Pinpoint the cell where the given text exists, returning its (X, Y) midpoint coordinate. 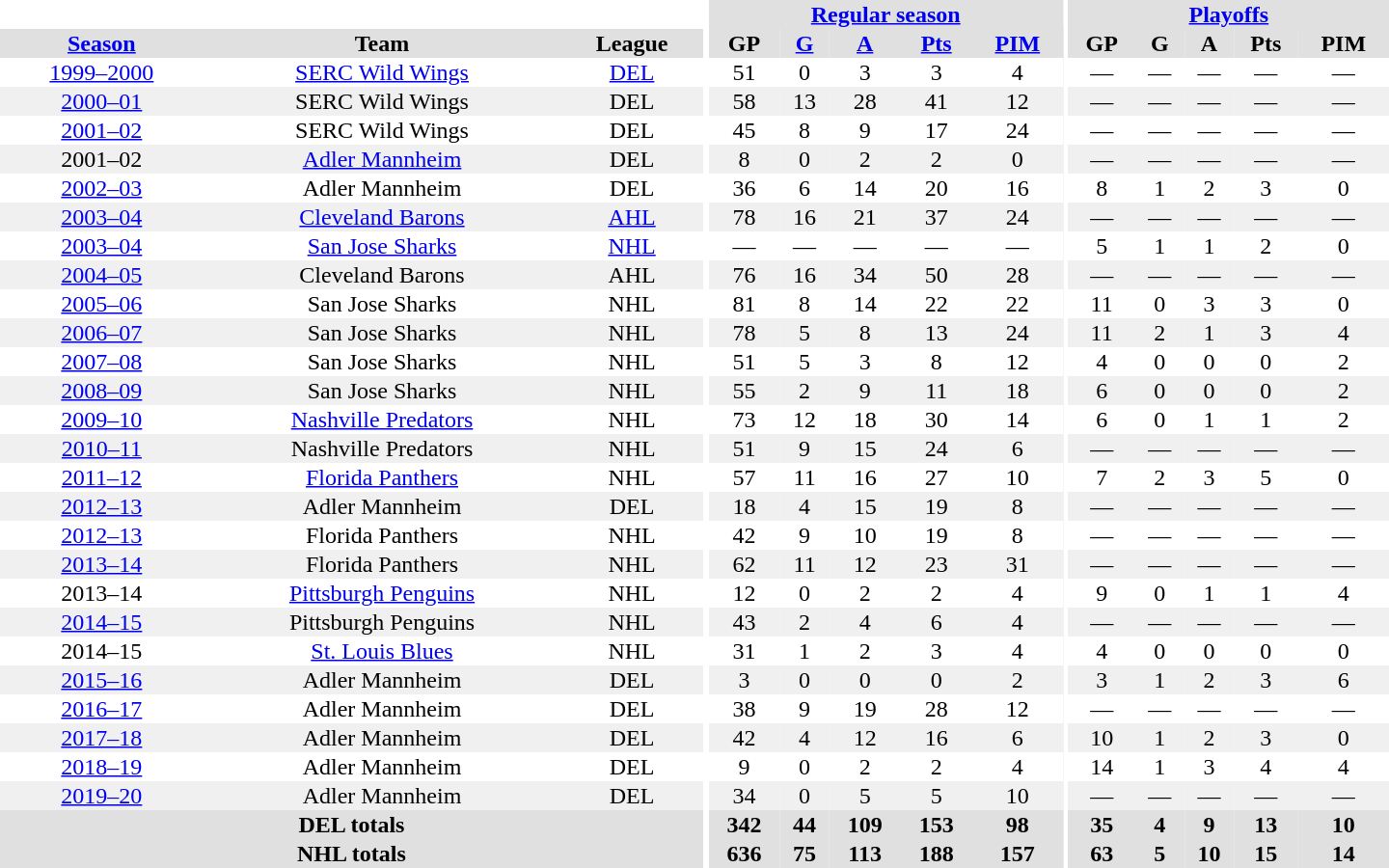
2019–20 (102, 796)
57 (744, 477)
44 (804, 825)
58 (744, 101)
36 (744, 188)
2000–01 (102, 101)
55 (744, 391)
75 (804, 854)
113 (865, 854)
38 (744, 709)
62 (744, 564)
2017–18 (102, 738)
7 (1102, 477)
Playoffs (1229, 14)
2007–08 (102, 362)
27 (937, 477)
2008–09 (102, 391)
2010–11 (102, 448)
2005–06 (102, 304)
Regular season (885, 14)
45 (744, 130)
2011–12 (102, 477)
NHL totals (351, 854)
2015–16 (102, 680)
20 (937, 188)
2004–05 (102, 275)
30 (937, 420)
153 (937, 825)
Season (102, 43)
League (631, 43)
2016–17 (102, 709)
21 (865, 217)
41 (937, 101)
109 (865, 825)
98 (1018, 825)
1999–2000 (102, 72)
17 (937, 130)
636 (744, 854)
DEL totals (351, 825)
342 (744, 825)
63 (1102, 854)
2009–10 (102, 420)
2002–03 (102, 188)
50 (937, 275)
Team (382, 43)
St. Louis Blues (382, 651)
157 (1018, 854)
2018–19 (102, 767)
73 (744, 420)
23 (937, 564)
81 (744, 304)
35 (1102, 825)
76 (744, 275)
37 (937, 217)
2006–07 (102, 333)
43 (744, 622)
188 (937, 854)
